Pinpoint the cell where the given text exists, returning its (X, Y) midpoint coordinate. 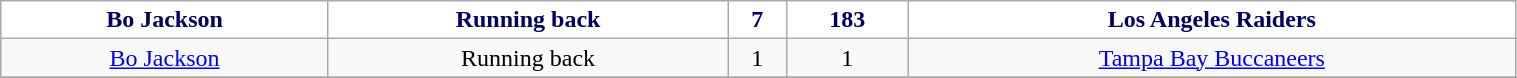
7 (758, 20)
Tampa Bay Buccaneers (1212, 58)
183 (848, 20)
Los Angeles Raiders (1212, 20)
